For the text-containing cell, return its midpoint in (X, Y) coordinate format. 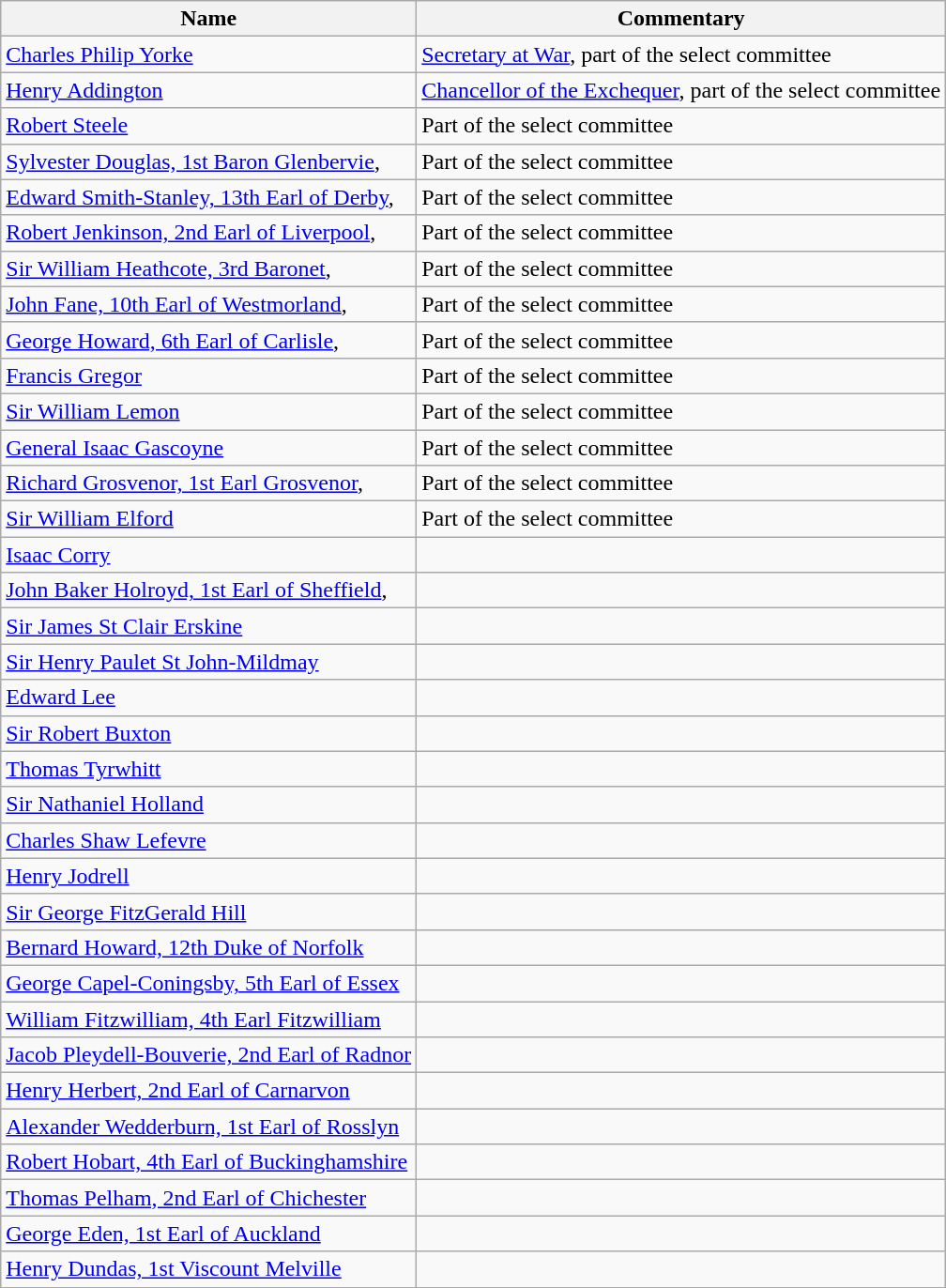
Charles Philip Yorke (208, 54)
Robert Jenkinson, 2nd Earl of Liverpool, (208, 233)
John Fane, 10th Earl of Westmorland, (208, 304)
Henry Addington (208, 90)
Jacob Pleydell-Bouverie, 2nd Earl of Radnor (208, 1055)
Name (208, 19)
Sir James St Clair Erskine (208, 626)
Sir Henry Paulet St John-Mildmay (208, 662)
George Howard, 6th Earl of Carlisle, (208, 340)
Chancellor of the Exchequer, part of the select committee (681, 90)
Sir William Heathcote, 3rd Baronet, (208, 268)
Sir George FitzGerald Hill (208, 912)
Edward Lee (208, 698)
Sir Nathaniel Holland (208, 805)
Richard Grosvenor, 1st Earl Grosvenor, (208, 483)
George Eden, 1st Earl of Auckland (208, 1234)
General Isaac Gascoyne (208, 448)
Henry Jodrell (208, 876)
William Fitzwilliam, 4th Earl Fitzwilliam (208, 1019)
Commentary (681, 19)
Sylvester Douglas, 1st Baron Glenbervie, (208, 161)
Thomas Pelham, 2nd Earl of Chichester (208, 1198)
Edward Smith-Stanley, 13th Earl of Derby, (208, 197)
Secretary at War, part of the select committee (681, 54)
George Capel-Coningsby, 5th Earl of Essex (208, 983)
Sir Robert Buxton (208, 733)
Henry Dundas, 1st Viscount Melville (208, 1269)
Thomas Tyrwhitt (208, 769)
Robert Hobart, 4th Earl of Buckinghamshire (208, 1162)
Alexander Wedderburn, 1st Earl of Rosslyn (208, 1127)
Sir William Lemon (208, 411)
Sir William Elford (208, 519)
Charles Shaw Lefevre (208, 840)
Robert Steele (208, 126)
Francis Gregor (208, 376)
Henry Herbert, 2nd Earl of Carnarvon (208, 1091)
Bernard Howard, 12th Duke of Norfolk (208, 947)
John Baker Holroyd, 1st Earl of Sheffield, (208, 590)
Isaac Corry (208, 555)
